For the text-containing cell, return its midpoint in [X, Y] coordinate format. 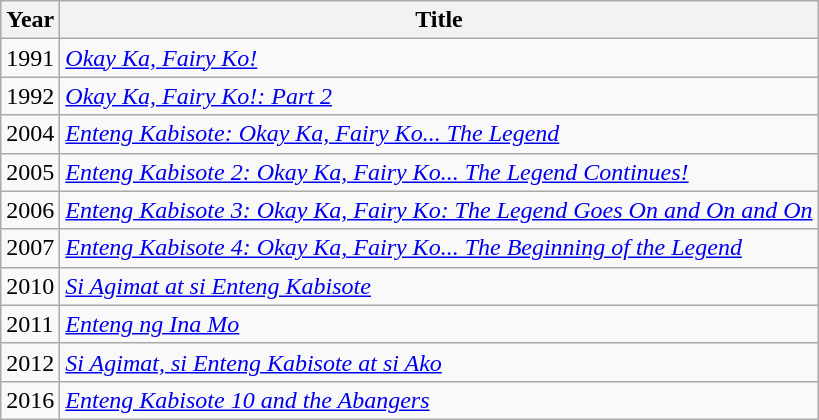
Enteng Kabisote 3: Okay Ka, Fairy Ko: The Legend Goes On and On and On [439, 210]
2007 [30, 248]
Enteng Kabisote: Okay Ka, Fairy Ko... The Legend [439, 134]
Enteng Kabisote 4: Okay Ka, Fairy Ko... The Beginning of the Legend [439, 248]
2006 [30, 210]
2010 [30, 286]
2011 [30, 324]
Si Agimat, si Enteng Kabisote at si Ako [439, 362]
2004 [30, 134]
1991 [30, 58]
Si Agimat at si Enteng Kabisote [439, 286]
2005 [30, 172]
2016 [30, 400]
Enteng ng Ina Mo [439, 324]
Enteng Kabisote 2: Okay Ka, Fairy Ko... The Legend Continues! [439, 172]
1992 [30, 96]
Title [439, 20]
Okay Ka, Fairy Ko!: Part 2 [439, 96]
Year [30, 20]
Okay Ka, Fairy Ko! [439, 58]
2012 [30, 362]
Enteng Kabisote 10 and the Abangers [439, 400]
